Determine the [X, Y] coordinate at the center of the cell enclosing the given text.  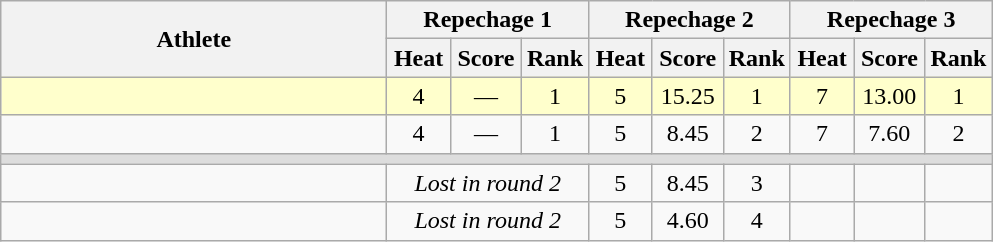
Repechage 3 [891, 20]
4.60 [688, 221]
Repechage 1 [488, 20]
15.25 [688, 96]
3 [756, 183]
13.00 [890, 96]
7.60 [890, 134]
Athlete [194, 39]
Repechage 2 [690, 20]
